Pinpoint the cell where the given text exists, returning its (X, Y) midpoint coordinate. 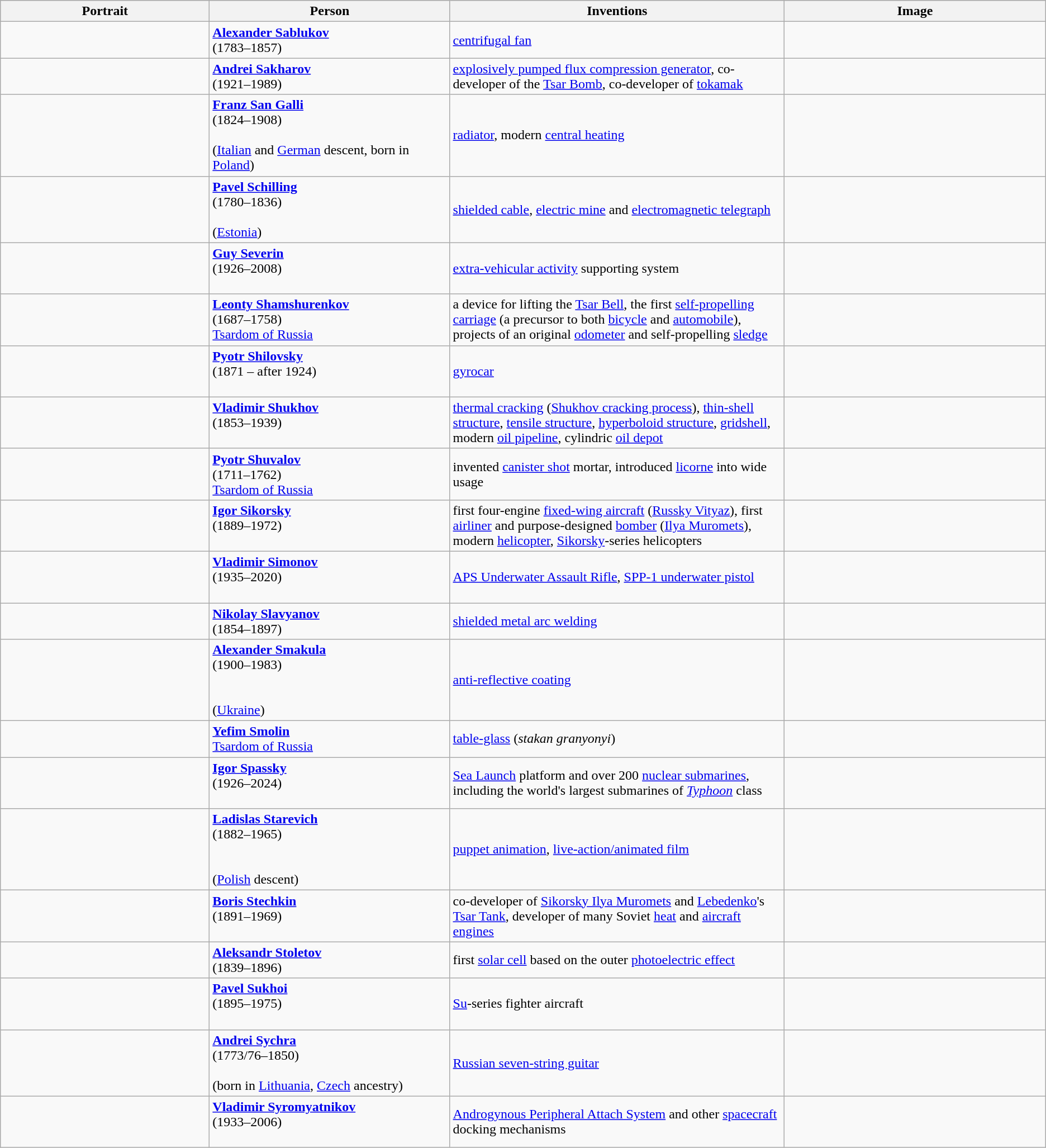
Pavel Sukhoi (1895–1975) (330, 1004)
Vladimir Shukhov (1853–1939) (330, 423)
Pyotr Shuvalov(1711–1762) Tsardom of Russia (330, 474)
shielded metal arc welding (617, 620)
centrifugal fan (617, 40)
Person (330, 11)
Pyotr Shilovsky (1871 – after 1924) (330, 371)
Su-series fighter aircraft (617, 1004)
Igor Spassky (1926–2024) (330, 783)
extra-vehicular activity supporting system (617, 268)
Sea Launch platform and over 200 nuclear submarines, including the world's largest submarines of Typhoon class (617, 783)
explosively pumped flux compression generator, co-developer of the Tsar Bomb, co-developer of tokamak (617, 76)
Franz San Galli(1824–1908)(Italian and German descent, born in Poland) (330, 135)
invented canister shot mortar, introduced licorne into wide usage (617, 474)
table-glass (stakan granyonyi) (617, 739)
Andrei Sychra (1773/76–1850)(born in Lithuania, Czech ancestry) (330, 1063)
Inventions (617, 11)
Portrait (105, 11)
shielded cable, electric mine and electromagnetic telegraph (617, 209)
Russian seven-string guitar (617, 1063)
Ladislas Starevich (1882–1965) (Polish descent) (330, 850)
Vladimir Simonov (1935–2020) (330, 577)
Nikolay Slavyanov (1854–1897) (330, 620)
Igor Sikorsky (1889–1972) (330, 525)
gyrocar (617, 371)
Androgynous Peripheral Attach System and other spacecraft docking mechanisms (617, 1122)
Guy Severin (1926–2008) (330, 268)
Vladimir Syromyatnikov (1933–2006) (330, 1122)
puppet animation, live-action/animated film (617, 850)
Yefim Smolin Tsardom of Russia (330, 739)
radiator, modern central heating (617, 135)
first solar cell based on the outer photoelectric effect (617, 960)
Alexander Sablukov (1783–1857) (330, 40)
Boris Stechkin (1891–1969) (330, 916)
Image (915, 11)
Alexander Smakula (1900–1983) (Ukraine) (330, 680)
co-developer of Sikorsky Ilya Muromets and Lebedenko's Tsar Tank, developer of many Soviet heat and aircraft engines (617, 916)
Aleksandr Stoletov (1839–1896) (330, 960)
Pavel Schilling (1780–1836) (Estonia) (330, 209)
anti-reflective coating (617, 680)
Leonty Shamshurenkov (1687–1758) Tsardom of Russia (330, 320)
Andrei Sakharov (1921–1989) (330, 76)
APS Underwater Assault Rifle, SPP-1 underwater pistol (617, 577)
